From the cell containing the given text, extract its center point as [x, y] coordinate. 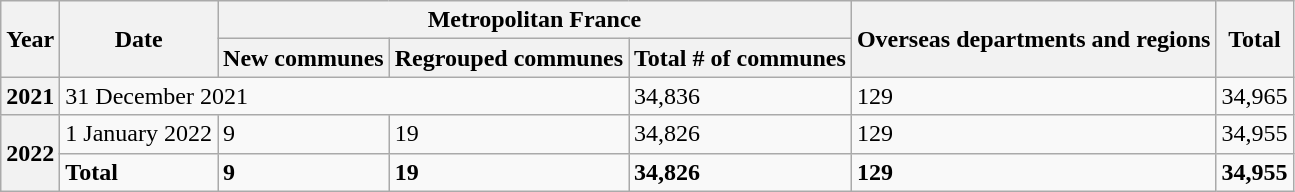
Overseas departments and regions [1034, 39]
Total # of communes [740, 58]
34,965 [1254, 96]
Date [139, 39]
Year [30, 39]
2022 [30, 153]
Metropolitan France [535, 20]
New communes [304, 58]
34,836 [740, 96]
Regrouped communes [508, 58]
31 December 2021 [344, 96]
2021 [30, 96]
1 January 2022 [139, 134]
